For the text-containing cell, return its midpoint in (x, y) coordinate format. 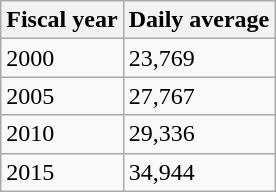
34,944 (199, 172)
2005 (62, 96)
2015 (62, 172)
29,336 (199, 134)
2000 (62, 58)
Daily average (199, 20)
27,767 (199, 96)
2010 (62, 134)
Fiscal year (62, 20)
23,769 (199, 58)
